Return the (x, y) coordinate for the center point of the cell that contains the specified text.  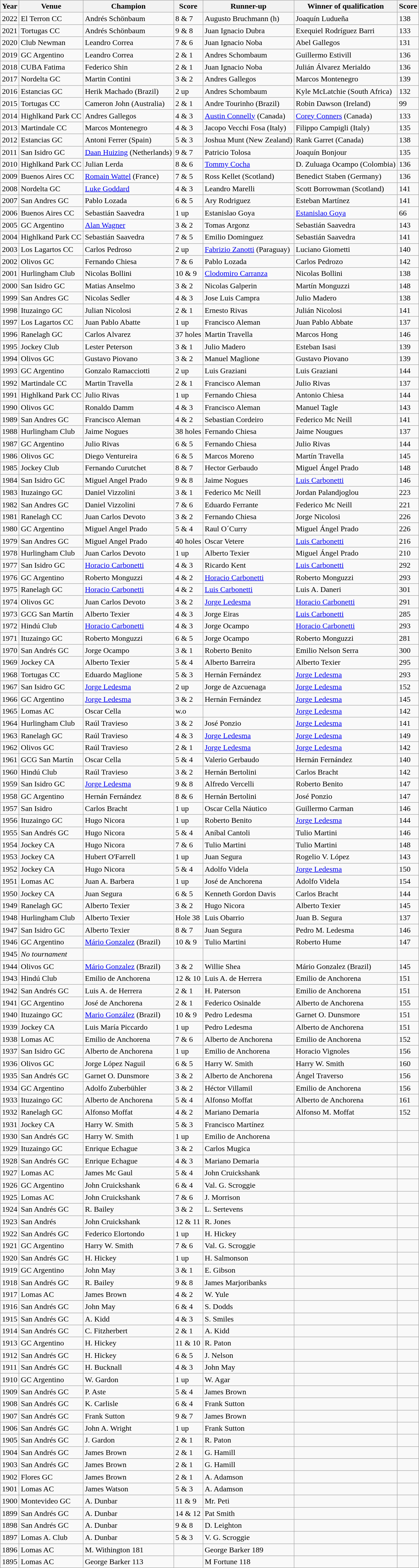
1981 (10, 517)
2000 (10, 286)
Joaquín Ludueña (346, 19)
Juan B. Segura (346, 918)
301 (408, 590)
223 (408, 492)
Club Newman (51, 43)
Esteban Isasi (346, 346)
1923 (10, 1222)
Ary Rodriguez (249, 201)
1978 (10, 553)
Raul O´Curry (249, 529)
150 (408, 869)
Julian Lerda (128, 164)
Ricardo Kent (249, 565)
1897 (10, 1538)
Jose Luis Campra (249, 298)
Jorge Nicolosi (346, 517)
Ranelagh CC (51, 517)
Exequiel Rodríguez Barri (346, 31)
1966 (10, 699)
J. Gardon (128, 1440)
292 (408, 565)
Héctor Villamil (249, 1088)
Luis María Piccardo (128, 1027)
285 (408, 614)
1900 (10, 1501)
D. Leighton (249, 1526)
1951 (10, 881)
1992 (10, 383)
Carlos Mugica (249, 1149)
Willie Shea (249, 966)
Nicolas Sedler (128, 298)
1953 (10, 857)
1984 (10, 480)
160 (408, 1064)
1959 (10, 784)
V. G. Scroggie (249, 1538)
Emilio Nelson Serra (346, 650)
Hubert O'Farrell (128, 857)
1938 (10, 1039)
James Marjoribanks (249, 1282)
1996 (10, 334)
37 holes (188, 334)
1949 (10, 905)
221 (408, 504)
1995 (10, 346)
1928 (10, 1161)
1944 (10, 966)
2011 (10, 152)
1993 (10, 371)
No tournament (51, 954)
295 (408, 663)
1907 (10, 1416)
1918 (10, 1282)
W. Agar (249, 1380)
1999 (10, 298)
Alan Wagner (128, 225)
C. Fitzherbert (128, 1331)
11 & 9 (188, 1501)
2008 (10, 189)
Ronaldo Damm (128, 407)
1964 (10, 723)
J. Nelson (249, 1355)
1985 (10, 468)
1950 (10, 893)
1960 (10, 772)
Fabrizio Zanotti (Paraguay) (249, 249)
San Andrés (51, 1222)
Tommy Cocha (249, 164)
Year (10, 6)
1998 (10, 310)
Jacopo Vecchi Fosa (Italy) (249, 128)
Carlos Pedrozo (346, 261)
149 (408, 735)
Tomas Argonz (249, 225)
1991 (10, 395)
Nicolas Galperin (249, 286)
38 holes (188, 432)
1943 (10, 979)
Carlos Alvarez (128, 334)
1935 (10, 1076)
99 (408, 103)
Francisco Martínez (249, 1124)
Leandro Marelli (249, 189)
1980 (10, 529)
2006 (10, 213)
Manuel Tagle (346, 407)
Lomas A. Club (51, 1538)
Jorge de Azcuenaga (249, 687)
2009 (10, 177)
1922 (10, 1234)
1912 (10, 1355)
Martín Travella (346, 456)
1902 (10, 1477)
Federico Elortondo (128, 1234)
Antoni Ferrer (Spain) (128, 140)
S. Dodds (249, 1307)
Emilio Dominguez (249, 237)
300 (408, 650)
1946 (10, 942)
P. Aste (128, 1392)
Jordan Palandjoglou (346, 492)
1972 (10, 626)
161 (408, 1100)
W. Yule (249, 1294)
Herik Machado (Brazil) (128, 91)
J. Morrison (249, 1197)
1933 (10, 1100)
Gonzalo Ramacciotti (128, 371)
1975 (10, 590)
Jorge López Naguil (128, 1064)
1916 (10, 1307)
Daan Huizing (Netherlands) (128, 152)
1973 (10, 614)
1969 (10, 663)
1954 (10, 845)
1905 (10, 1440)
1899 (10, 1513)
Andre Tourinho (Brazil) (249, 103)
Romain Wattel (France) (128, 177)
Oscar Vetere (249, 541)
1921 (10, 1246)
154 (408, 881)
1957 (10, 808)
1911 (10, 1367)
Carlos Pedroso (128, 249)
James Mc Gaul (128, 1173)
1895 (10, 1562)
M Fortune 118 (249, 1562)
1937 (10, 1051)
1956 (10, 821)
Antonio Chiesa (346, 395)
1936 (10, 1064)
S. Smiles (249, 1319)
1910 (10, 1380)
Martin Contini (128, 79)
2022 (10, 19)
Pat Smith (249, 1513)
2014 (10, 116)
1963 (10, 735)
1942 (10, 991)
Alberto Barreira (249, 663)
Cameron John (Australia) (128, 103)
Horacio Vignoles (346, 1051)
Federico Shin (128, 67)
M. Withington 181 (128, 1550)
2012 (10, 140)
Rogelio V. López (346, 857)
132 (408, 91)
Lester Peterson (128, 346)
Flores GC (51, 1477)
Venue (51, 6)
1994 (10, 359)
Juan Pablo Abatte (128, 322)
2021 (10, 31)
2018 (10, 67)
11 & 10 (188, 1343)
2007 (10, 201)
1997 (10, 322)
1908 (10, 1404)
1958 (10, 796)
1987 (10, 444)
1934 (10, 1088)
James Watson (128, 1489)
K. Carlisle (128, 1404)
San Isidro (51, 808)
1988 (10, 432)
2015 (10, 103)
Marcos Hong (346, 334)
1898 (10, 1526)
Montevideo GC (51, 1501)
2002 (10, 261)
Juan A. Barbera (128, 881)
Alfredo Vercelli (249, 784)
Kenneth Gordon Davis (249, 893)
Alfonso M. Moffat (346, 1112)
1909 (10, 1392)
Ross Kellet (Scotland) (249, 177)
Julian Nicolosi (128, 310)
1977 (10, 565)
Federico Osinalde (249, 1003)
Joshua Munt (New Zealand) (249, 140)
291 (408, 602)
El Terron CC (51, 19)
Ángel Traverso (346, 1076)
Runner-up (249, 6)
2016 (10, 91)
1989 (10, 420)
Oscar Cella Náutico (249, 808)
Hole 38 (188, 918)
2020 (10, 43)
L. Sertevens (249, 1209)
Rank Garret (Canada) (346, 140)
216 (408, 541)
Valerio Gerbaudo (249, 760)
Eduardo Ferrante (249, 504)
1939 (10, 1027)
H. Salmonson (249, 1258)
40 holes (188, 541)
1983 (10, 492)
1970 (10, 650)
1962 (10, 748)
1952 (10, 869)
1901 (10, 1489)
1917 (10, 1294)
Luis A. Daneri (346, 590)
1915 (10, 1319)
2013 (10, 128)
2004 (10, 237)
1932 (10, 1112)
1941 (10, 1003)
1896 (10, 1550)
Filippo Campigli (Italy) (346, 128)
1947 (10, 930)
H. Paterson (249, 991)
1924 (10, 1209)
Corey Conners (Canada) (346, 116)
D. Zuluaga Ocampo (Colombia) (346, 164)
1914 (10, 1331)
Jorge Eiras (249, 614)
Fernando Curutchet (128, 468)
1927 (10, 1173)
14 & 12 (188, 1513)
H. Bucknall (128, 1367)
2010 (10, 164)
1920 (10, 1258)
Julián Nicolosi (346, 310)
Austin Connelly (Canada) (249, 116)
1925 (10, 1197)
1929 (10, 1149)
Mario González (Brazil) (128, 1015)
281 (408, 638)
Winner of qualification (346, 6)
Robin Dawson (Ireland) (346, 103)
w.o (188, 711)
Diego Ventureira (128, 456)
1904 (10, 1452)
Eduardo Maglione (128, 675)
George Barker 113 (128, 1562)
1926 (10, 1185)
1979 (10, 541)
Kyle McLatchie (South Africa) (346, 91)
Aníbal Cantoli (249, 833)
Ernesto Rivas (249, 310)
1974 (10, 602)
1955 (10, 833)
1945 (10, 954)
1982 (10, 504)
131 (408, 43)
12 & 10 (188, 979)
Sebastian Cordeiro (249, 420)
1971 (10, 638)
1976 (10, 578)
Hector Gerbaudo (249, 468)
1930 (10, 1137)
Adolfo Zuberbühler (128, 1088)
R. Jones (249, 1222)
1906 (10, 1428)
Marcos Moreno (249, 456)
1903 (10, 1465)
2019 (10, 55)
Mr. Peti (249, 1501)
Luciano Giometti (346, 249)
Martín Monguzzi (346, 286)
Luis Obarrio (249, 918)
Joaquín Bonjour (346, 152)
1948 (10, 918)
2005 (10, 225)
2003 (10, 249)
Benedict Staben (Germany) (346, 177)
1990 (10, 407)
Champion (128, 6)
12 & 11 (188, 1222)
Abel Gallegos (346, 43)
1986 (10, 456)
John A. Wright (128, 1428)
66 (408, 213)
Jaime Nougues (346, 432)
E. Gibson (249, 1270)
1940 (10, 1015)
1961 (10, 760)
Pedro M. Ledesma (346, 930)
Esteban Martínez (346, 201)
Manuel Maglione (249, 359)
W. Gardon (128, 1380)
Scott Borrowman (Scotland) (346, 189)
210 (408, 553)
1965 (10, 711)
1967 (10, 687)
Luke Goddard (128, 189)
Julián Álvarez Merialdo (346, 67)
2001 (10, 274)
Guillermo Carman (346, 808)
George Barker 189 (249, 1550)
CUBA Fatima (51, 67)
1931 (10, 1124)
Juan Pablo Abbate (346, 322)
1919 (10, 1270)
Augusto Bruchmann (h) (249, 19)
1913 (10, 1343)
Roberto Hume (346, 942)
Guillermo Estivill (346, 55)
Juan Ignacio Dubra (249, 31)
2017 (10, 79)
Matias Anselmo (128, 286)
155 (408, 1003)
1968 (10, 675)
Clodomiro Carranza (249, 274)
Patricio Tolosa (249, 152)
